Identify which cell holds the provided text, then report its [X, Y] central coordinate. 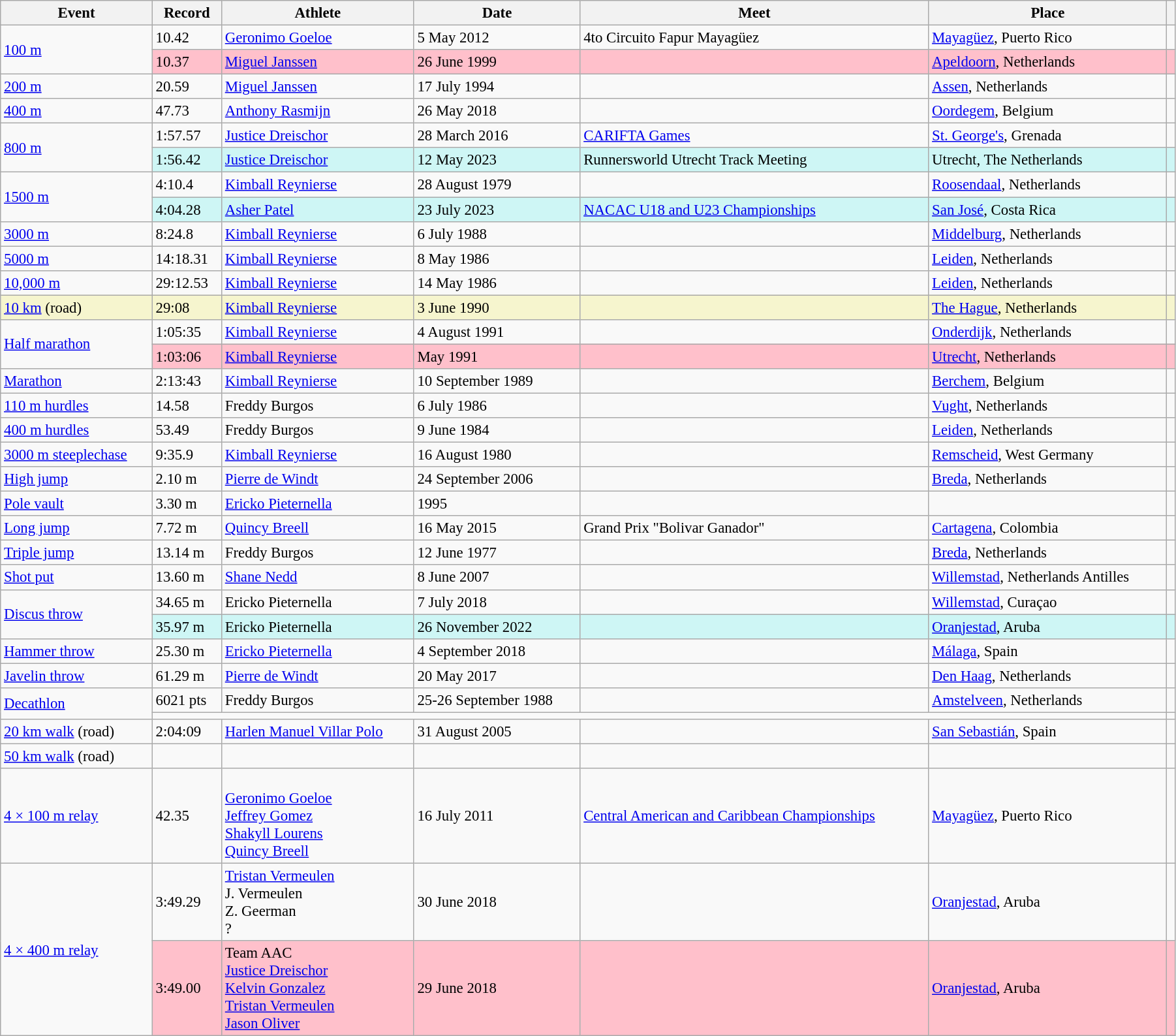
Apeldoorn, Netherlands [1048, 62]
3.30 m [187, 504]
1:57.57 [187, 136]
Málaga, Spain [1048, 651]
Date [497, 13]
400 m [76, 111]
Roosendaal, Netherlands [1048, 185]
High jump [76, 479]
Team AACJustice DreischorKelvin GonzalezTristan VermeulenJason Oliver [317, 988]
200 m [76, 87]
Runnersworld Utrecht Track Meeting [754, 160]
Geronimo Goeloe [317, 38]
28 August 1979 [497, 185]
10.42 [187, 38]
4:04.28 [187, 210]
110 m hurdles [76, 405]
Triple jump [76, 553]
29 June 2018 [497, 988]
Harlen Manuel Villar Polo [317, 732]
61.29 m [187, 676]
Half marathon [76, 345]
12 May 2023 [497, 160]
10.37 [187, 62]
Record [187, 13]
24 September 2006 [497, 479]
6 July 1986 [497, 405]
Grand Prix "Bolivar Ganador" [754, 528]
6 July 1988 [497, 234]
Hammer throw [76, 651]
16 July 2011 [497, 816]
17 July 1994 [497, 87]
8:24.8 [187, 234]
26 May 2018 [497, 111]
1500 m [76, 197]
Geronimo GoeloeJeffrey GomezShakyll LourensQuincy Breell [317, 816]
20.59 [187, 87]
Central American and Caribbean Championships [754, 816]
20 May 2017 [497, 676]
Cartagena, Colombia [1048, 528]
4:10.4 [187, 185]
Tristan VermeulenJ. VermeulenZ. Geerman? [317, 902]
5 May 2012 [497, 38]
Berchem, Belgium [1048, 381]
2:04:09 [187, 732]
3000 m steeplechase [76, 455]
Middelburg, Netherlands [1048, 234]
Willemstad, Curaçao [1048, 602]
Javelin throw [76, 676]
Vught, Netherlands [1048, 405]
Long jump [76, 528]
10,000 m [76, 283]
Decathlon [76, 704]
Shot put [76, 578]
4 September 2018 [497, 651]
1:56.42 [187, 160]
20 km walk (road) [76, 732]
13.60 m [187, 578]
Event [76, 13]
26 November 2022 [497, 627]
Assen, Netherlands [1048, 87]
8 June 2007 [497, 578]
26 June 1999 [497, 62]
3000 m [76, 234]
100 m [76, 50]
53.49 [187, 430]
14:18.31 [187, 259]
Discus throw [76, 614]
Athlete [317, 13]
Pole vault [76, 504]
1995 [497, 504]
Shane Nedd [317, 578]
7 July 2018 [497, 602]
Onderdijk, Netherlands [1048, 332]
28 March 2016 [497, 136]
Place [1048, 13]
Marathon [76, 381]
St. George's, Grenada [1048, 136]
8 May 1986 [497, 259]
Willemstad, Netherlands Antilles [1048, 578]
Asher Patel [317, 210]
6021 pts [187, 700]
10 km (road) [76, 307]
Utrecht, Netherlands [1048, 356]
2:13:43 [187, 381]
4 August 1991 [497, 332]
16 August 1980 [497, 455]
9 June 1984 [497, 430]
1:03:06 [187, 356]
12 June 1977 [497, 553]
14 May 1986 [497, 283]
Den Haag, Netherlands [1048, 676]
23 July 2023 [497, 210]
Utrecht, The Netherlands [1048, 160]
42.35 [187, 816]
4to Circuito Fapur Mayagüez [754, 38]
800 m [76, 148]
30 June 2018 [497, 902]
16 May 2015 [497, 528]
3:49.00 [187, 988]
Anthony Rasmijn [317, 111]
May 1991 [497, 356]
400 m hurdles [76, 430]
7.72 m [187, 528]
3:49.29 [187, 902]
9:35.9 [187, 455]
5000 m [76, 259]
San Sebastián, Spain [1048, 732]
10 September 1989 [497, 381]
3 June 1990 [497, 307]
Remscheid, West Germany [1048, 455]
25-26 September 1988 [497, 700]
Amstelveen, Netherlands [1048, 700]
31 August 2005 [497, 732]
4 × 100 m relay [76, 816]
47.73 [187, 111]
14.58 [187, 405]
29:08 [187, 307]
35.97 m [187, 627]
San José, Costa Rica [1048, 210]
34.65 m [187, 602]
1:05:35 [187, 332]
4 × 400 m relay [76, 950]
13.14 m [187, 553]
25.30 m [187, 651]
50 km walk (road) [76, 756]
Oordegem, Belgium [1048, 111]
Meet [754, 13]
NACAC U18 and U23 Championships [754, 210]
The Hague, Netherlands [1048, 307]
2.10 m [187, 479]
29:12.53 [187, 283]
Quincy Breell [317, 528]
CARIFTA Games [754, 136]
